Locate the cell with the specified text and output its (x, y) center coordinate. 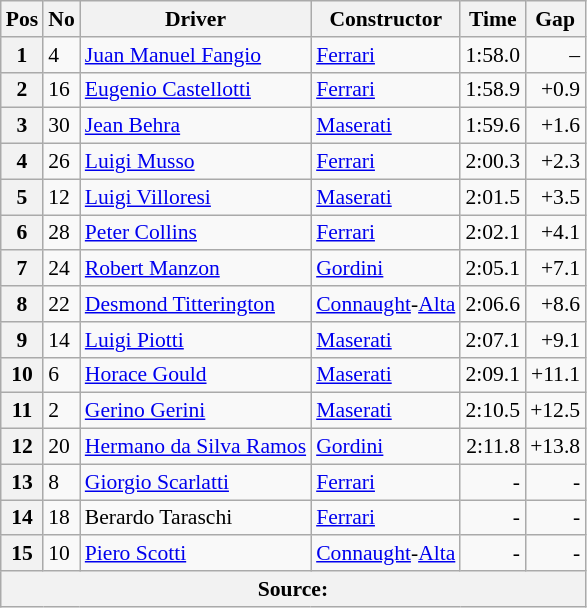
2:07.1 (492, 340)
Driver (196, 19)
Peter Collins (196, 233)
Berardo Taraschi (196, 518)
26 (62, 162)
30 (62, 126)
5 (22, 197)
Source: (293, 589)
Gerino Gerini (196, 411)
20 (62, 447)
+9.1 (555, 340)
Horace Gould (196, 375)
7 (22, 269)
+12.5 (555, 411)
15 (22, 554)
Juan Manuel Fangio (196, 55)
2:06.6 (492, 304)
13 (22, 482)
No (62, 19)
1:59.6 (492, 126)
11 (22, 411)
18 (62, 518)
Piero Scotti (196, 554)
16 (62, 90)
Luigi Musso (196, 162)
+1.6 (555, 126)
+13.8 (555, 447)
2:01.5 (492, 197)
1 (22, 55)
Robert Manzon (196, 269)
24 (62, 269)
Hermano da Silva Ramos (196, 447)
2:05.1 (492, 269)
+2.3 (555, 162)
Pos (22, 19)
Constructor (386, 19)
Luigi Piotti (196, 340)
Gap (555, 19)
+11.1 (555, 375)
+0.9 (555, 90)
+7.1 (555, 269)
2:09.1 (492, 375)
2:10.5 (492, 411)
+4.1 (555, 233)
Time (492, 19)
3 (22, 126)
22 (62, 304)
Luigi Villoresi (196, 197)
+8.6 (555, 304)
1:58.0 (492, 55)
2:00.3 (492, 162)
Giorgio Scarlatti (196, 482)
2:11.8 (492, 447)
Desmond Titterington (196, 304)
– (555, 55)
+3.5 (555, 197)
2:02.1 (492, 233)
Jean Behra (196, 126)
Eugenio Castellotti (196, 90)
1:58.9 (492, 90)
9 (22, 340)
28 (62, 233)
